Pinpoint the cell where the given text exists, returning its (X, Y) midpoint coordinate. 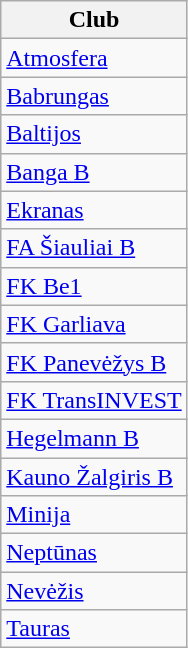
Club (94, 20)
Minija (94, 515)
FA Šiauliai B (94, 248)
Baltijos (94, 134)
Neptūnas (94, 553)
Banga B (94, 172)
Tauras (94, 629)
Ekranas (94, 210)
Babrungas (94, 96)
FK Be1 (94, 286)
FK Garliava (94, 324)
FK TransINVEST (94, 400)
Kauno Žalgiris B (94, 477)
Atmosfera (94, 58)
FK Panevėžys B (94, 362)
Hegelmann B (94, 438)
Nevėžis (94, 591)
